Output the [x, y] coordinate of the center of the cell containing the given text.  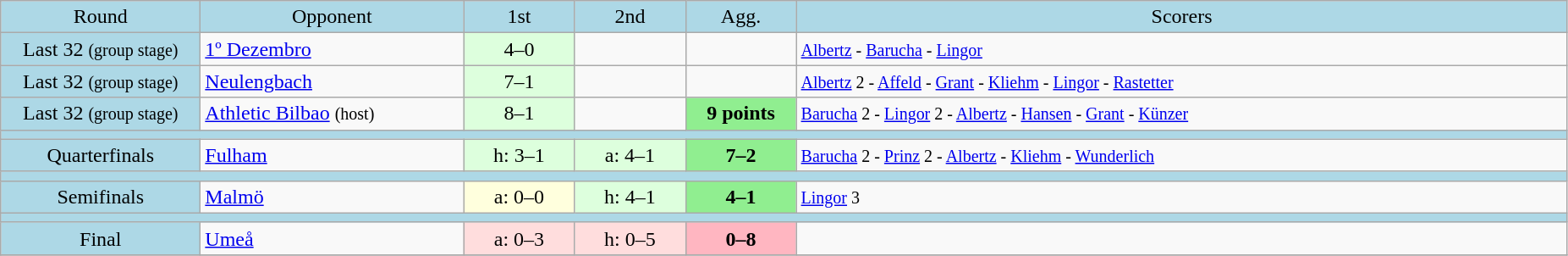
Round [101, 17]
Lingor 3 [1181, 197]
Athletic Bilbao (host) [332, 114]
Malmö [332, 197]
Final [101, 238]
7–2 [741, 155]
Semifinals [101, 197]
Scorers [1181, 17]
a: 0–0 [520, 197]
h: 4–1 [630, 197]
1º Dezembro [332, 49]
4–1 [741, 197]
Albertz 2 - Affeld - Grant - Kliehm - Lingor - Rastetter [1181, 81]
8–1 [520, 114]
Albertz - Barucha - Lingor [1181, 49]
a: 4–1 [630, 155]
Quarterfinals [101, 155]
7–1 [520, 81]
2nd [630, 17]
Barucha 2 - Prinz 2 - Albertz - Kliehm - Wunderlich [1181, 155]
Fulham [332, 155]
Barucha 2 - Lingor 2 - Albertz - Hansen - Grant - Künzer [1181, 114]
Umeå [332, 238]
h: 3–1 [520, 155]
0–8 [741, 238]
Neulengbach [332, 81]
a: 0–3 [520, 238]
4–0 [520, 49]
9 points [741, 114]
h: 0–5 [630, 238]
1st [520, 17]
Agg. [741, 17]
Opponent [332, 17]
